From the cell containing the given text, extract its center point as (x, y) coordinate. 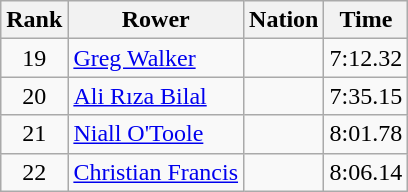
Niall O'Toole (156, 134)
7:12.32 (366, 58)
Time (366, 20)
Greg Walker (156, 58)
19 (34, 58)
20 (34, 96)
8:01.78 (366, 134)
21 (34, 134)
7:35.15 (366, 96)
Nation (284, 20)
Rower (156, 20)
22 (34, 172)
Christian Francis (156, 172)
8:06.14 (366, 172)
Ali Rıza Bilal (156, 96)
Rank (34, 20)
